Detect which cell encompasses the target text, then output its [X, Y] center coordinate. 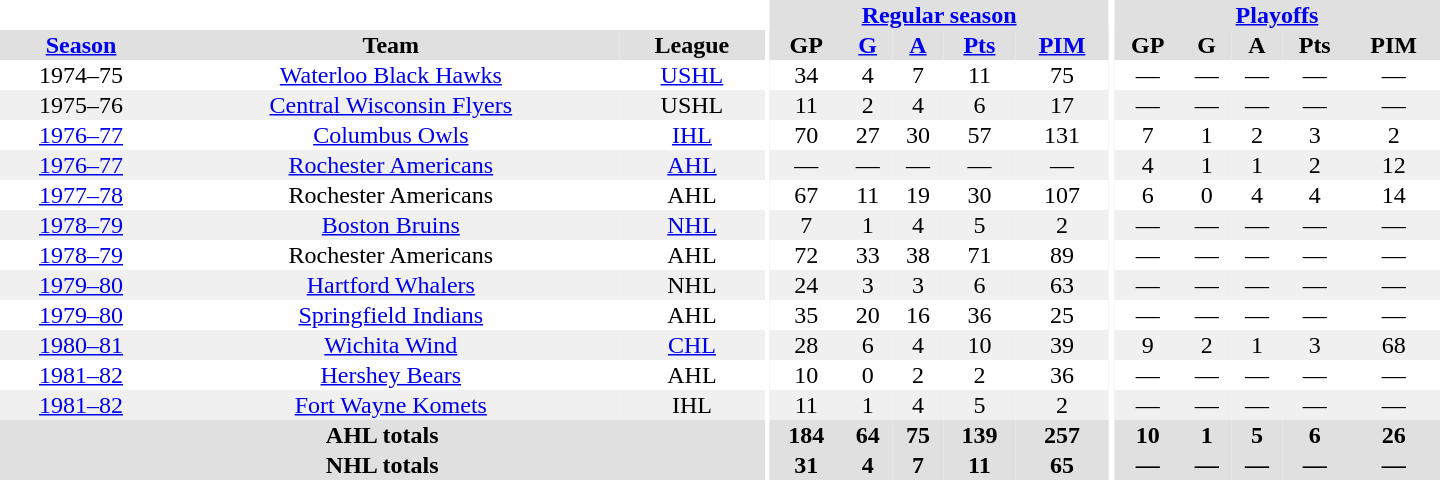
70 [806, 135]
34 [806, 75]
Playoffs [1277, 15]
89 [1062, 255]
24 [806, 285]
67 [806, 195]
Boston Bruins [391, 225]
Team [391, 45]
League [692, 45]
17 [1062, 105]
184 [806, 435]
64 [868, 435]
65 [1062, 465]
Hershey Bears [391, 375]
14 [1394, 195]
68 [1394, 345]
71 [980, 255]
19 [918, 195]
Central Wisconsin Flyers [391, 105]
257 [1062, 435]
131 [1062, 135]
57 [980, 135]
139 [980, 435]
AHL totals [382, 435]
Fort Wayne Komets [391, 405]
1977–78 [81, 195]
28 [806, 345]
Columbus Owls [391, 135]
12 [1394, 165]
Regular season [939, 15]
1974–75 [81, 75]
26 [1394, 435]
1975–76 [81, 105]
33 [868, 255]
16 [918, 315]
CHL [692, 345]
25 [1062, 315]
Wichita Wind [391, 345]
35 [806, 315]
38 [918, 255]
Waterloo Black Hawks [391, 75]
72 [806, 255]
Hartford Whalers [391, 285]
NHL totals [382, 465]
27 [868, 135]
39 [1062, 345]
63 [1062, 285]
Springfield Indians [391, 315]
1980–81 [81, 345]
9 [1148, 345]
31 [806, 465]
Season [81, 45]
107 [1062, 195]
20 [868, 315]
